Return (X, Y) of the center of cell containing provided text 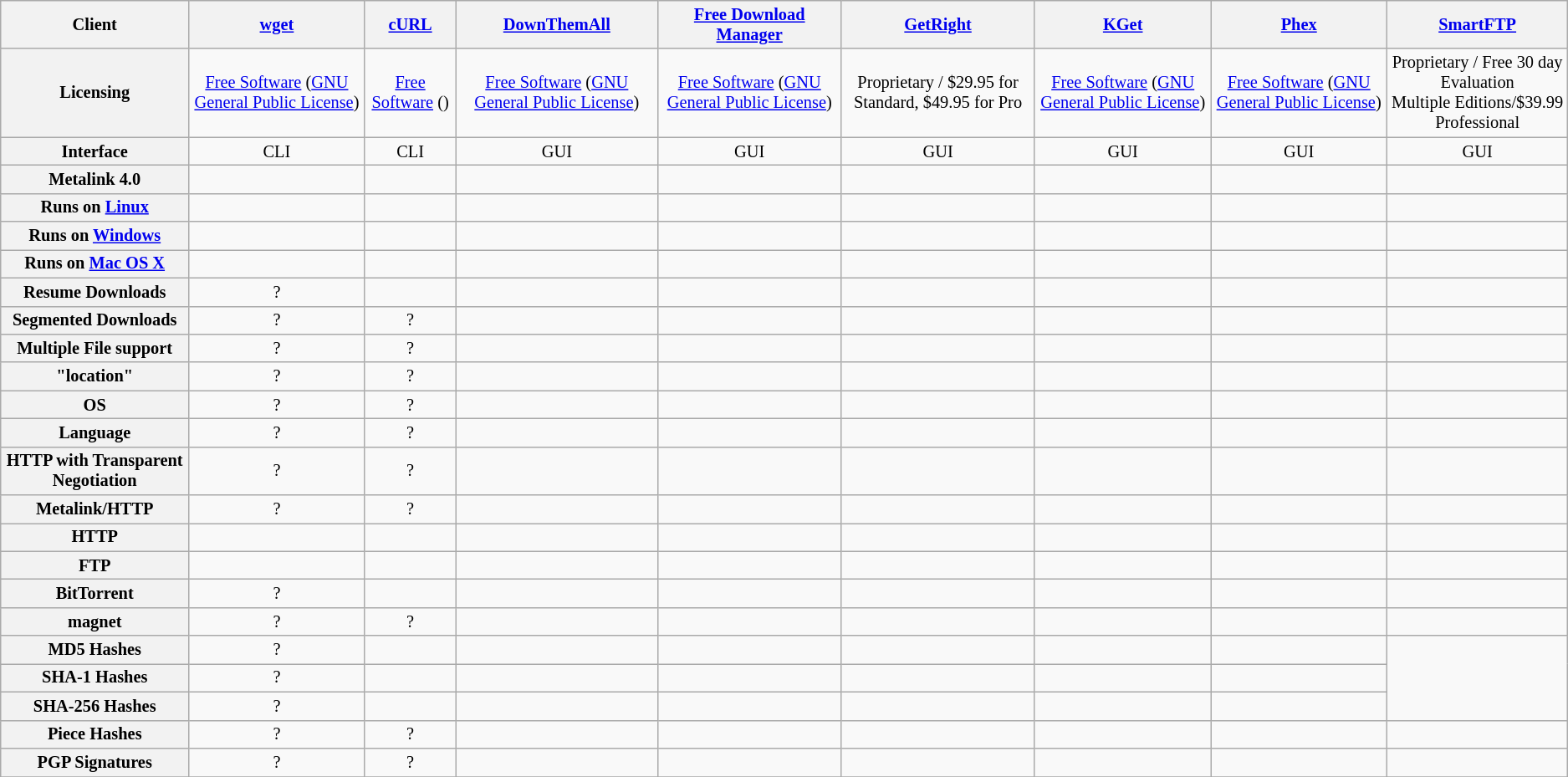
HTTP with Transparent Negotiation (95, 471)
Client (95, 24)
Free Software () (410, 93)
Interface (95, 151)
SHA-256 Hashes (95, 706)
Phex (1299, 24)
Runs on Windows (95, 236)
Licensing (95, 93)
"location" (95, 376)
MD5 Hashes (95, 650)
Metalink 4.0 (95, 179)
magnet (95, 621)
Proprietary / $29.95 for Standard, $49.95 for Pro (938, 93)
cURL (410, 24)
PGP Signatures (95, 762)
Proprietary / Free 30 day EvaluationMultiple Editions/$39.99 Professional (1477, 93)
SmartFTP (1477, 24)
Resume Downloads (95, 292)
DownThemAll (557, 24)
Free Download Manager (749, 24)
Language (95, 432)
Runs on Mac OS X (95, 263)
FTP (95, 565)
Piece Hashes (95, 734)
Segmented Downloads (95, 320)
wget (277, 24)
Metalink/HTTP (95, 509)
HTTP (95, 537)
OS (95, 405)
GetRight (938, 24)
SHA-1 Hashes (95, 677)
Multiple File support (95, 348)
Runs on Linux (95, 207)
BitTorrent (95, 593)
KGet (1122, 24)
